Extract the [x, y] coordinate from the center of the cell holding the provided text.  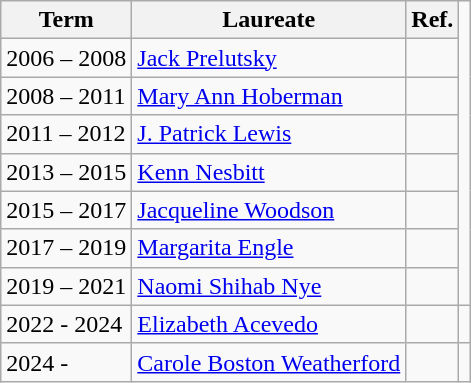
Jack Prelutsky [269, 58]
Term [66, 20]
2013 – 2015 [66, 172]
2022 - 2024 [66, 324]
Jacqueline Woodson [269, 210]
2017 – 2019 [66, 248]
Carole Boston Weatherford [269, 362]
Elizabeth Acevedo [269, 324]
J. Patrick Lewis [269, 134]
Mary Ann Hoberman [269, 96]
Kenn Nesbitt [269, 172]
Naomi Shihab Nye [269, 286]
Ref. [432, 20]
2008 – 2011 [66, 96]
2019 – 2021 [66, 286]
Margarita Engle [269, 248]
2006 – 2008 [66, 58]
2011 – 2012 [66, 134]
Laureate [269, 20]
2024 - [66, 362]
2015 – 2017 [66, 210]
